Extract the [X, Y] coordinate from the center of the cell holding the provided text.  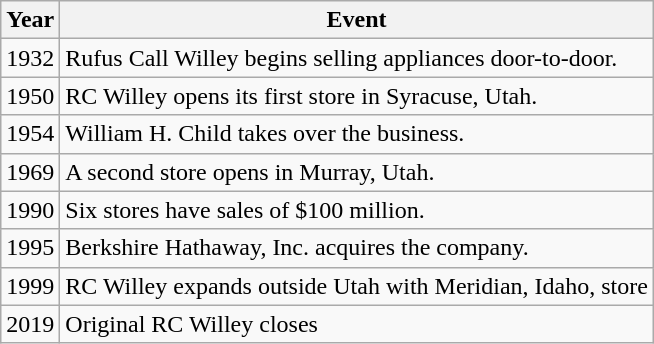
Six stores have sales of $100 million. [357, 210]
1999 [30, 286]
1950 [30, 96]
Rufus Call Willey begins selling appliances door-to-door. [357, 58]
1990 [30, 210]
2019 [30, 324]
Event [357, 20]
RC Willey expands outside Utah with Meridian, Idaho, store [357, 286]
1969 [30, 172]
A second store opens in Murray, Utah. [357, 172]
1995 [30, 248]
Year [30, 20]
1954 [30, 134]
Original RC Willey closes [357, 324]
Berkshire Hathaway, Inc. acquires the company. [357, 248]
RC Willey opens its first store in Syracuse, Utah. [357, 96]
1932 [30, 58]
William H. Child takes over the business. [357, 134]
